Scan for the cell matching the given text and deliver its [x, y] coordinate at center. 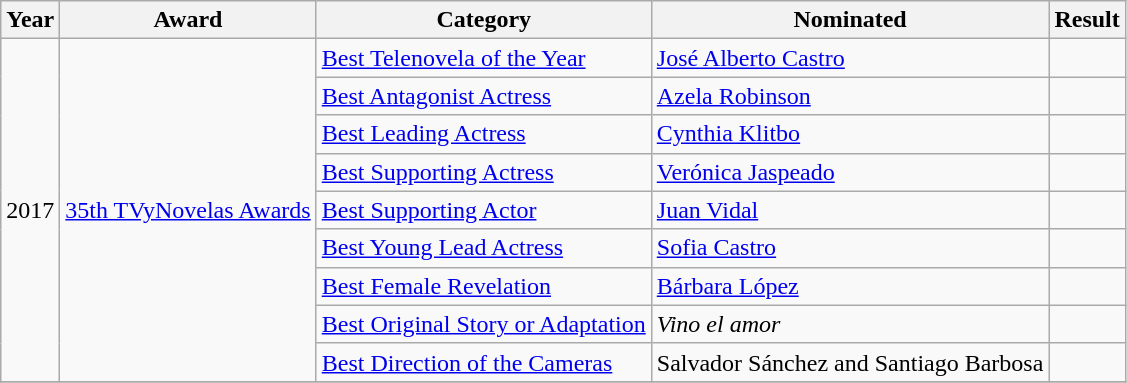
Result [1087, 20]
Bárbara López [850, 286]
Salvador Sánchez and Santiago Barbosa [850, 362]
Sofia Castro [850, 248]
Best Original Story or Adaptation [484, 324]
Nominated [850, 20]
Best Telenovela of the Year [484, 58]
Category [484, 20]
Azela Robinson [850, 96]
Cynthia Klitbo [850, 134]
Best Supporting Actress [484, 172]
Best Young Lead Actress [484, 248]
Vino el amor [850, 324]
Best Direction of the Cameras [484, 362]
35th TVyNovelas Awards [188, 210]
Juan Vidal [850, 210]
2017 [30, 210]
Best Leading Actress [484, 134]
Best Female Revelation [484, 286]
Best Supporting Actor [484, 210]
Best Antagonist Actress [484, 96]
José Alberto Castro [850, 58]
Verónica Jaspeado [850, 172]
Award [188, 20]
Year [30, 20]
